Capture the cell that displays the provided text and extract its [X, Y] central coordinate. 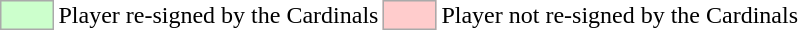
Player re-signed by the Cardinals [218, 15]
